Search for the cell housing the specified text and yield its [x, y] center coordinate. 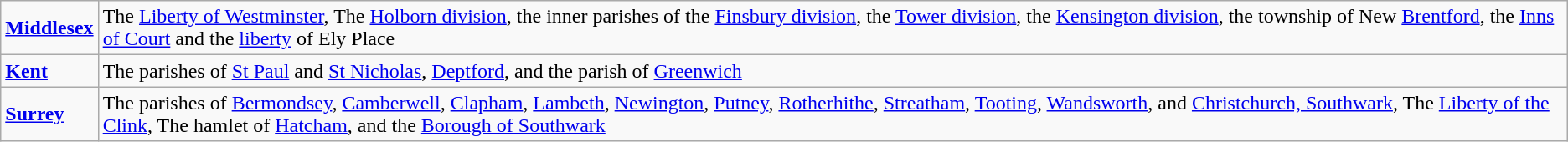
The parishes of St Paul and St Nicholas, Deptford, and the parish of Greenwich [833, 71]
Surrey [49, 114]
Kent [49, 71]
Middlesex [49, 28]
